Extract the [x, y] coordinate from the center of the cell holding the provided text.  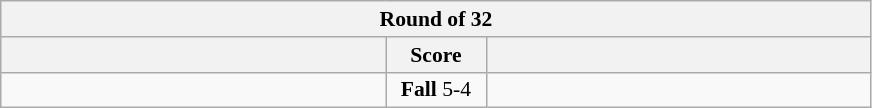
Score [436, 55]
Round of 32 [436, 19]
Fall 5-4 [436, 90]
